Capture the cell that displays the provided text and extract its (X, Y) central coordinate. 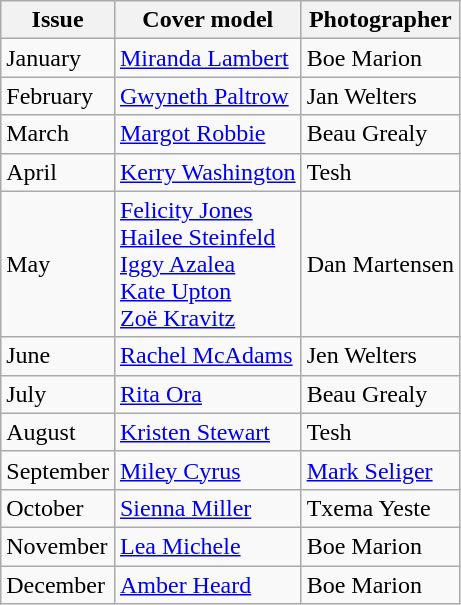
Photographer (380, 20)
November (58, 546)
October (58, 508)
Felicity JonesHailee SteinfeldIggy AzaleaKate UptonZoë Kravitz (208, 264)
Margot Robbie (208, 134)
Sienna Miller (208, 508)
February (58, 96)
July (58, 394)
June (58, 356)
Cover model (208, 20)
September (58, 470)
Jan Welters (380, 96)
Rachel McAdams (208, 356)
March (58, 134)
August (58, 432)
Gwyneth Paltrow (208, 96)
Amber Heard (208, 585)
May (58, 264)
Rita Ora (208, 394)
April (58, 172)
January (58, 58)
Mark Seliger (380, 470)
Kerry Washington (208, 172)
Kristen Stewart (208, 432)
Miley Cyrus (208, 470)
Dan Martensen (380, 264)
Miranda Lambert (208, 58)
Jen Welters (380, 356)
Issue (58, 20)
Txema Yeste (380, 508)
Lea Michele (208, 546)
December (58, 585)
